Output the (X, Y) coordinate of the center of the cell containing the given text.  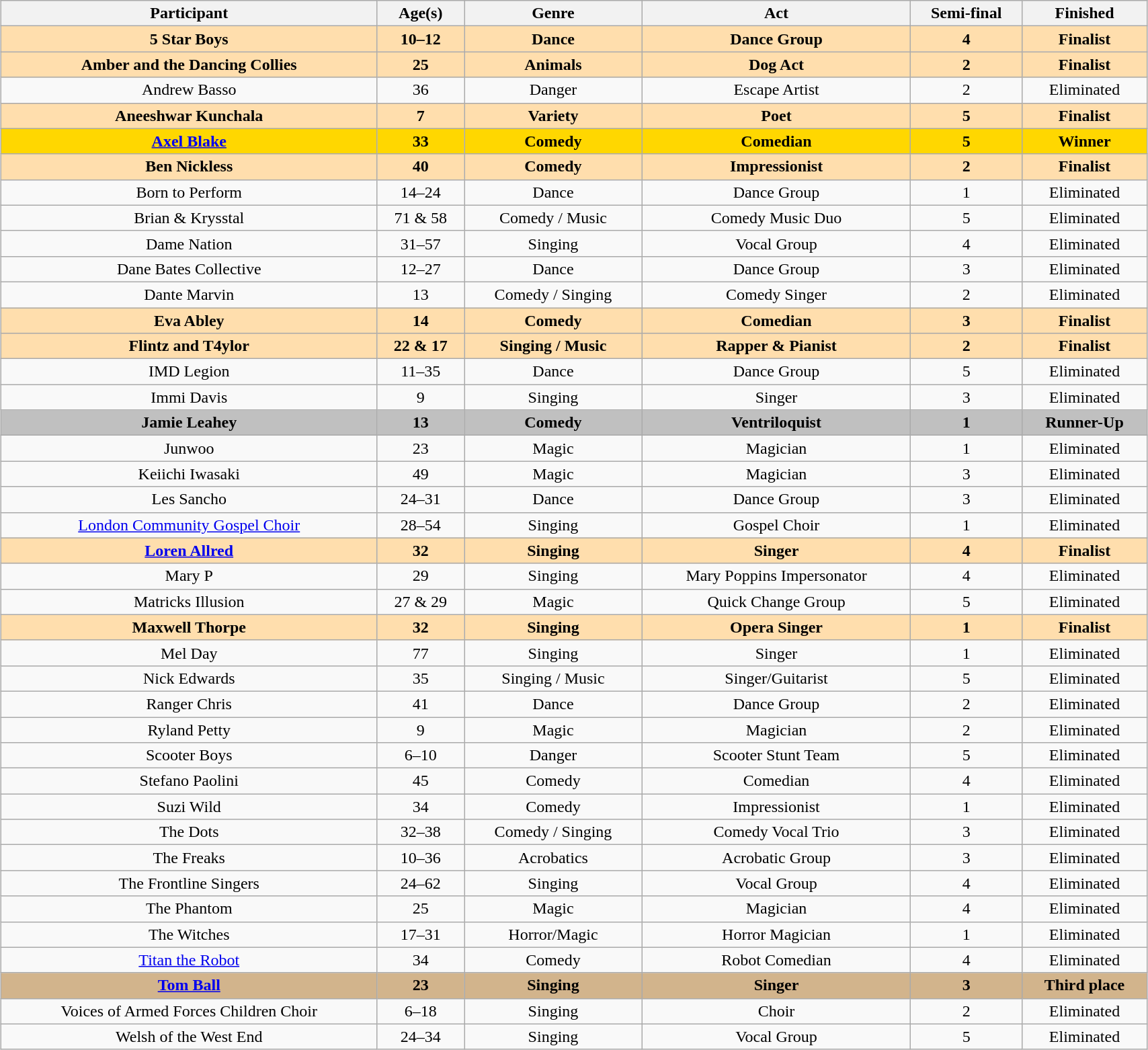
Scooter Boys (190, 756)
Ben Nickless (190, 167)
Rapper & Pianist (776, 346)
36 (421, 90)
Junwoo (190, 448)
Quick Change Group (776, 602)
28–54 (421, 525)
71 & 58 (421, 218)
Winner (1085, 141)
Dane Bates Collective (190, 269)
5 Star Boys (190, 39)
Dog Act (776, 65)
Andrew Basso (190, 90)
Comedy Singer (776, 294)
14–24 (421, 192)
Aneeshwar Kunchala (190, 116)
49 (421, 474)
33 (421, 141)
The Frontline Singers (190, 883)
77 (421, 653)
Comedy / Music (554, 218)
IMD Legion (190, 372)
The Witches (190, 934)
Ranger Chris (190, 704)
Loren Allred (190, 551)
Choir (776, 1011)
Genre (554, 13)
Finished (1085, 13)
Robot Comedian (776, 960)
Dame Nation (190, 243)
24–31 (421, 499)
Horror/Magic (554, 934)
Les Sancho (190, 499)
Mel Day (190, 653)
Semi-final (967, 13)
Jamie Leahey (190, 423)
Tom Ball (190, 985)
Act (776, 13)
Poet (776, 116)
Animals (554, 65)
Horror Magician (776, 934)
Runner-Up (1085, 423)
31–57 (421, 243)
Dante Marvin (190, 294)
29 (421, 576)
Suzi Wild (190, 807)
6–18 (421, 1011)
45 (421, 781)
Immi Davis (190, 397)
Keiichi Iwasaki (190, 474)
7 (421, 116)
Gospel Choir (776, 525)
Acrobatic Group (776, 858)
The Dots (190, 832)
Amber and the Dancing Collies (190, 65)
41 (421, 704)
Acrobatics (554, 858)
Born to Perform (190, 192)
Escape Artist (776, 90)
10–36 (421, 858)
Participant (190, 13)
Titan the Robot (190, 960)
12–27 (421, 269)
Axel Blake (190, 141)
Third place (1085, 985)
Age(s) (421, 13)
22 & 17 (421, 346)
The Phantom (190, 909)
17–31 (421, 934)
Voices of Armed Forces Children Choir (190, 1011)
Nick Edwards (190, 678)
Ventriloquist (776, 423)
Maxwell Thorpe (190, 627)
The Freaks (190, 858)
Opera Singer (776, 627)
Mary Poppins Impersonator (776, 576)
Ryland Petty (190, 729)
Variety (554, 116)
Comedy Music Duo (776, 218)
Comedy Vocal Trio (776, 832)
32–38 (421, 832)
Brian & Krysstal (190, 218)
40 (421, 167)
6–10 (421, 756)
27 & 29 (421, 602)
Stefano Paolini (190, 781)
Scooter Stunt Team (776, 756)
24–62 (421, 883)
Welsh of the West End (190, 1037)
10–12 (421, 39)
London Community Gospel Choir (190, 525)
Mary P (190, 576)
11–35 (421, 372)
24–34 (421, 1037)
Flintz and T4ylor (190, 346)
35 (421, 678)
Eva Abley (190, 321)
Singer/Guitarist (776, 678)
Matricks Illusion (190, 602)
14 (421, 321)
